Capture the cell that displays the provided text and extract its [x, y] central coordinate. 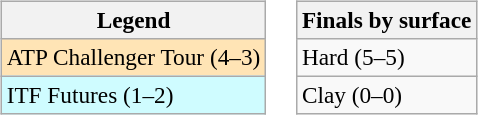
Legend [133, 20]
Finals by surface [387, 20]
Clay (0–0) [387, 95]
ITF Futures (1–2) [133, 95]
ATP Challenger Tour (4–3) [133, 57]
Hard (5–5) [387, 57]
